Determine the [X, Y] coordinate at the center of the cell enclosing the given text.  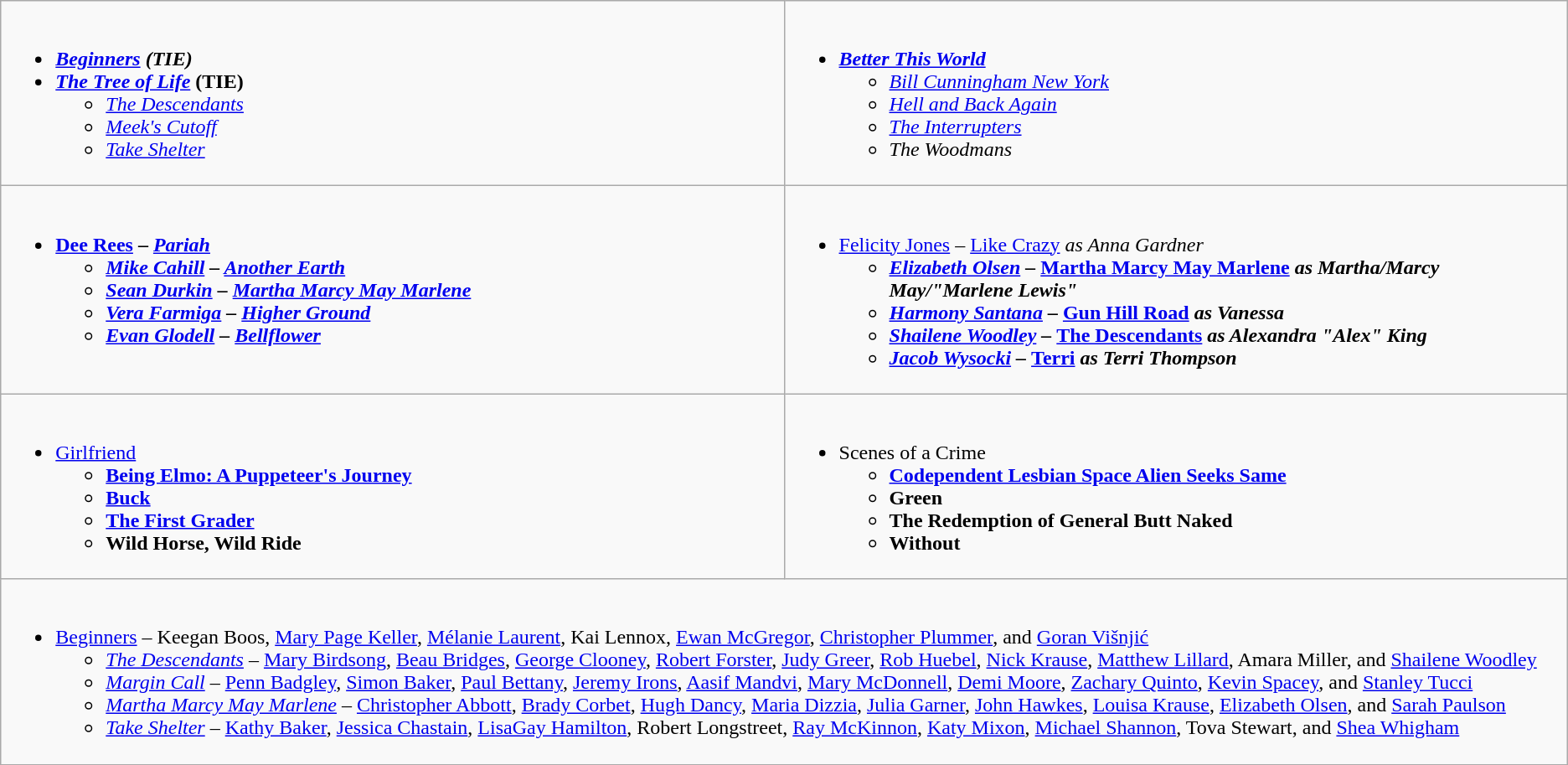
Scenes of a CrimeCodependent Lesbian Space Alien Seeks SameGreenThe Redemption of General Butt NakedWithout [1176, 486]
Beginners (TIE)The Tree of Life (TIE)The DescendantsMeek's CutoffTake Shelter [392, 94]
Dee Rees – PariahMike Cahill – Another EarthSean Durkin – Martha Marcy May MarleneVera Farmiga – Higher GroundEvan Glodell – Bellflower [392, 290]
GirlfriendBeing Elmo: A Puppeteer's JourneyBuckThe First GraderWild Horse, Wild Ride [392, 486]
Better This WorldBill Cunningham New YorkHell and Back AgainThe InterruptersThe Woodmans [1176, 94]
